Capture the cell that displays the provided text and extract its [X, Y] central coordinate. 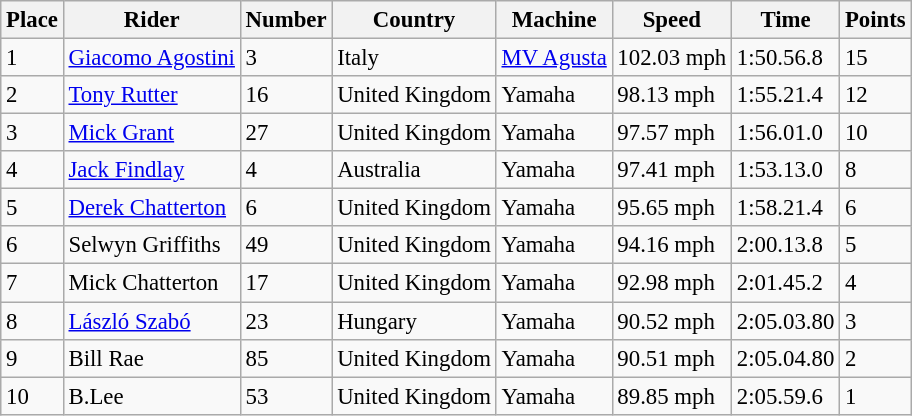
Italy [414, 58]
MV Agusta [554, 58]
2:05.03.80 [786, 321]
90.51 mph [672, 358]
2:05.59.6 [786, 396]
Tony Rutter [152, 95]
László Szabó [152, 321]
7 [32, 283]
12 [876, 95]
16 [286, 95]
95.65 mph [672, 208]
49 [286, 245]
Rider [152, 20]
98.13 mph [672, 95]
2:01.45.2 [786, 283]
89.85 mph [672, 396]
1:58.21.4 [786, 208]
Number [286, 20]
97.41 mph [672, 170]
Machine [554, 20]
Bill Rae [152, 358]
Australia [414, 170]
9 [32, 358]
Speed [672, 20]
Selwyn Griffiths [152, 245]
Jack Findlay [152, 170]
92.98 mph [672, 283]
B.Lee [152, 396]
97.57 mph [672, 133]
Derek Chatterton [152, 208]
Giacomo Agostini [152, 58]
1:53.13.0 [786, 170]
85 [286, 358]
94.16 mph [672, 245]
17 [286, 283]
Points [876, 20]
1:55.21.4 [786, 95]
Mick Grant [152, 133]
102.03 mph [672, 58]
Time [786, 20]
15 [876, 58]
Country [414, 20]
Mick Chatterton [152, 283]
Place [32, 20]
2:00.13.8 [786, 245]
1:56.01.0 [786, 133]
90.52 mph [672, 321]
Hungary [414, 321]
53 [286, 396]
27 [286, 133]
1:50.56.8 [786, 58]
2:05.04.80 [786, 358]
23 [286, 321]
